Scan for the cell matching the given text and deliver its [X, Y] coordinate at center. 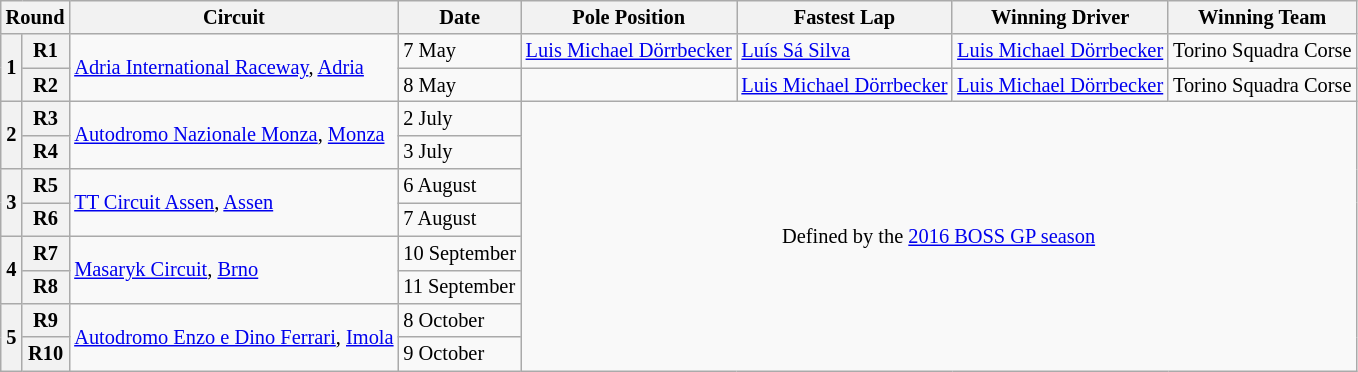
Date [459, 17]
2 [12, 134]
11 September [459, 287]
R10 [46, 354]
Pole Position [629, 17]
Defined by the 2016 BOSS GP season [939, 236]
R1 [46, 51]
3 [12, 202]
10 September [459, 253]
8 October [459, 320]
9 October [459, 354]
Autodromo Enzo e Dino Ferrari, Imola [234, 336]
2 July [459, 118]
5 [12, 336]
Luís Sá Silva [845, 51]
Adria International Raceway, Adria [234, 68]
Circuit [234, 17]
1 [12, 68]
R8 [46, 287]
R2 [46, 85]
Masaryk Circuit, Brno [234, 270]
Winning Team [1262, 17]
Round [36, 17]
TT Circuit Assen, Assen [234, 202]
7 August [459, 219]
R4 [46, 152]
3 July [459, 152]
6 August [459, 186]
Fastest Lap [845, 17]
R7 [46, 253]
R5 [46, 186]
R9 [46, 320]
Winning Driver [1060, 17]
R3 [46, 118]
Autodromo Nazionale Monza, Monza [234, 134]
R6 [46, 219]
4 [12, 270]
8 May [459, 85]
7 May [459, 51]
